Output the (x, y) coordinate of the center of the cell containing the given text.  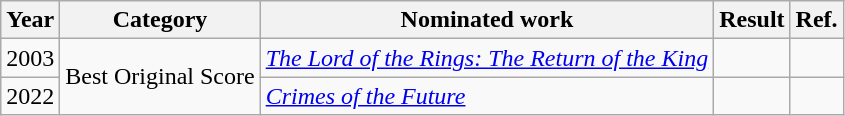
2022 (30, 96)
Result (752, 20)
Ref. (816, 20)
Nominated work (486, 20)
Category (160, 20)
The Lord of the Rings: The Return of the King (486, 58)
2003 (30, 58)
Year (30, 20)
Crimes of the Future (486, 96)
Best Original Score (160, 77)
